Return [x, y] of the center of cell containing provided text 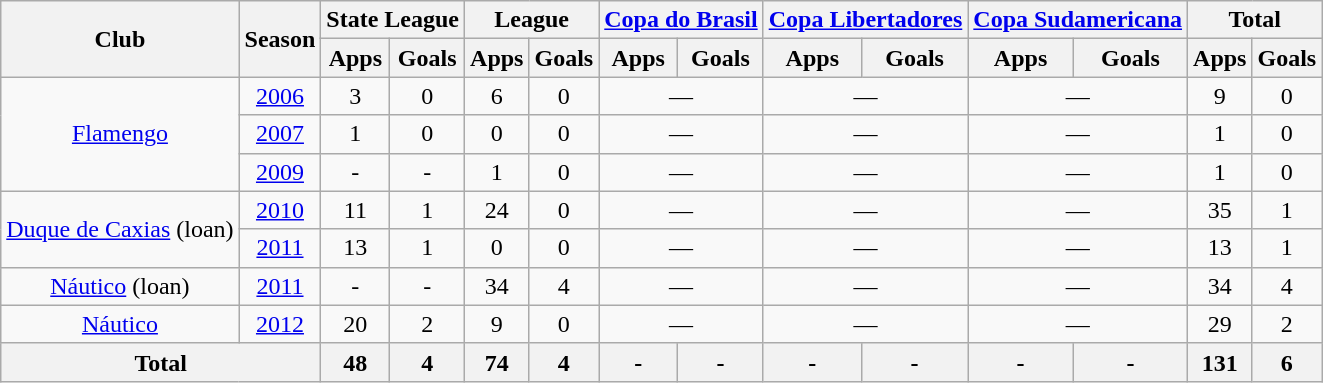
2006 [280, 96]
League [532, 20]
Copa do Brasil [681, 20]
20 [356, 324]
35 [1220, 210]
Club [120, 39]
29 [1220, 324]
48 [356, 362]
24 [497, 210]
131 [1220, 362]
Náutico (loan) [120, 286]
3 [356, 96]
2007 [280, 134]
Season [280, 39]
2012 [280, 324]
State League [393, 20]
2009 [280, 172]
Copa Sudamericana [1078, 20]
Duque de Caxias (loan) [120, 229]
Copa Libertadores [866, 20]
Náutico [120, 324]
2010 [280, 210]
Flamengo [120, 134]
11 [356, 210]
74 [497, 362]
